Provide the (x, y) coordinate of the cell's center where the given text is located.  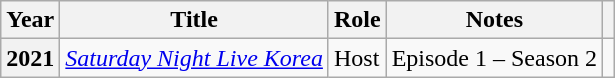
Year (30, 20)
Host (357, 58)
2021 (30, 58)
Saturday Night Live Korea (194, 58)
Title (194, 20)
Episode 1 – Season 2 (494, 58)
Notes (494, 20)
Role (357, 20)
